Scan for the cell matching the given text and deliver its [X, Y] coordinate at center. 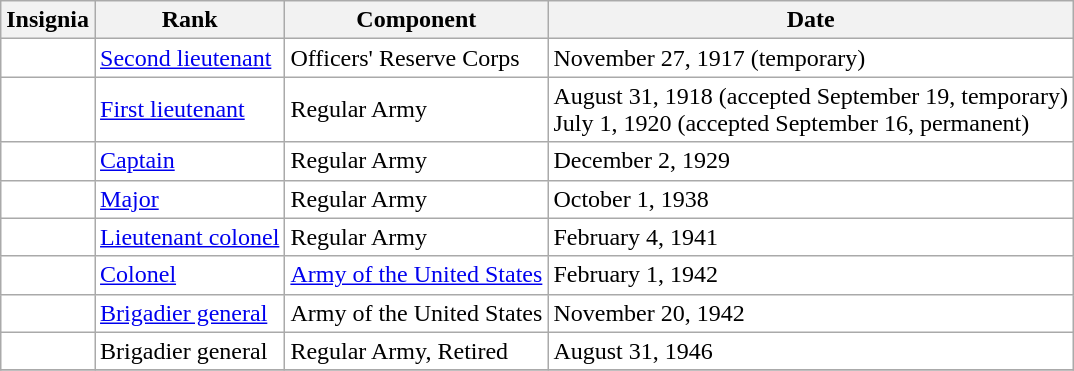
Component [416, 20]
December 2, 1929 [811, 161]
February 4, 1941 [811, 237]
Regular Army, Retired [416, 351]
Insignia [48, 20]
October 1, 1938 [811, 199]
Colonel [190, 275]
Second lieutenant [190, 58]
Captain [190, 161]
Lieutenant colonel [190, 237]
August 31, 1918 (accepted September 19, temporary)July 1, 1920 (accepted September 16, permanent) [811, 110]
August 31, 1946 [811, 351]
November 27, 1917 (temporary) [811, 58]
Officers' Reserve Corps [416, 58]
February 1, 1942 [811, 275]
Rank [190, 20]
First lieutenant [190, 110]
November 20, 1942 [811, 313]
Date [811, 20]
Major [190, 199]
